Find where the given text appears and provide that cell's center as [X, Y] coordinate. 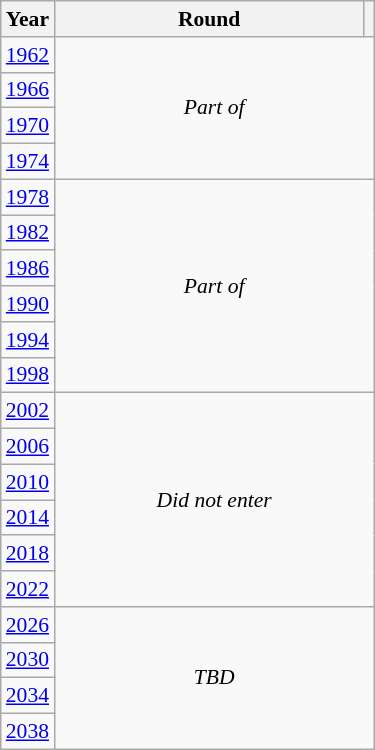
Did not enter [214, 500]
1986 [28, 269]
1994 [28, 340]
1966 [28, 90]
2026 [28, 625]
2038 [28, 732]
2034 [28, 696]
1962 [28, 55]
1998 [28, 375]
1978 [28, 197]
TBD [214, 678]
2030 [28, 660]
1970 [28, 126]
Round [209, 19]
2014 [28, 518]
1974 [28, 162]
2010 [28, 482]
1990 [28, 304]
2006 [28, 447]
Year [28, 19]
2018 [28, 554]
2022 [28, 589]
1982 [28, 233]
2002 [28, 411]
